Capture the cell that displays the provided text and extract its (X, Y) central coordinate. 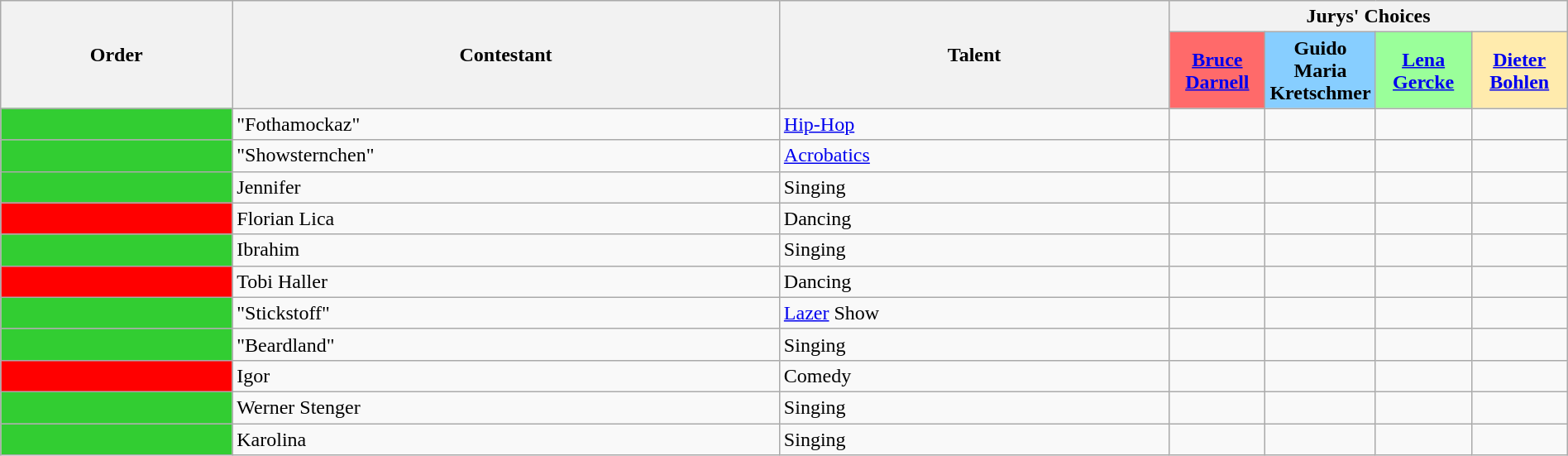
"Fothamockaz" (506, 124)
Ibrahim (506, 250)
Order (117, 55)
Lena Gercke (1423, 70)
Florian Lica (506, 218)
"Showsternchen" (506, 156)
Talent (974, 55)
Tobi Haller (506, 281)
Comedy (974, 376)
Dieter Bohlen (1519, 70)
Igor (506, 376)
Karolina (506, 439)
"Beardland" (506, 344)
Bruce Darnell (1217, 70)
Acrobatics (974, 156)
Werner Stenger (506, 407)
Contestant (506, 55)
Lazer Show (974, 313)
Guido Maria Kretschmer (1320, 70)
"Stickstoff" (506, 313)
Jurys' Choices (1368, 17)
Hip-Hop (974, 124)
Jennifer (506, 187)
